Detect which cell encompasses the target text, then output its [X, Y] center coordinate. 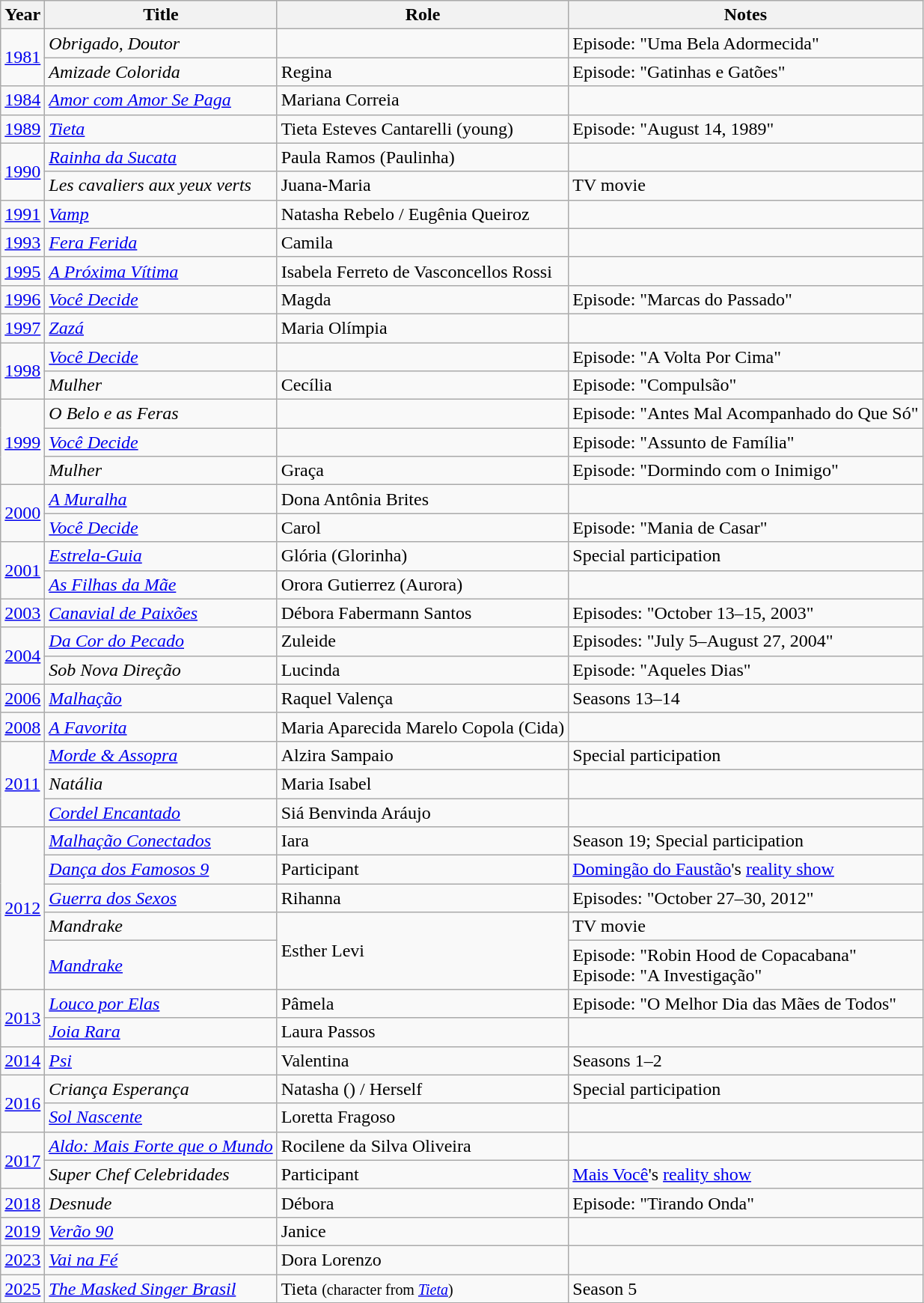
Desnude [161, 1203]
Rainha da Sucata [161, 157]
2001 [22, 570]
Episode: "Assunto de Família" [745, 442]
1993 [22, 242]
Iara [423, 841]
Magda [423, 299]
Episode: "Antes Mal Acompanhado do Que Só" [745, 414]
Sol Nascente [161, 1117]
Rihanna [423, 898]
Camila [423, 242]
Glória (Glorinha) [423, 556]
Episode: "Robin Hood de Copacabana"Episode: "A Investigação" [745, 965]
1998 [22, 371]
1981 [22, 58]
2017 [22, 1160]
Tieta [161, 129]
Role [423, 15]
Fera Ferida [161, 242]
Episode: "Mania de Casar" [745, 528]
Dona Antônia Brites [423, 499]
Tieta Esteves Cantarelli (young) [423, 129]
1996 [22, 299]
Amor com Amor Se Paga [161, 100]
Rocilene da Silva Oliveira [423, 1146]
2016 [22, 1103]
Guerra dos Sexos [161, 898]
2006 [22, 698]
Episodes: "October 13–15, 2003" [745, 613]
Maria Aparecida Marelo Copola (Cida) [423, 727]
Seasons 1–2 [745, 1061]
Paula Ramos (Paulinha) [423, 157]
Vai na Fé [161, 1260]
Malhação [161, 698]
Episode: "Compulsão" [745, 385]
1990 [22, 171]
Canavial de Paixões [161, 613]
Episode: "August 14, 1989" [745, 129]
Regina [423, 72]
Domingão do Faustão's reality show [745, 870]
Super Chef Celebridades [161, 1174]
Vamp [161, 214]
Cecília [423, 385]
1991 [22, 214]
2014 [22, 1061]
Season 19; Special participation [745, 841]
2013 [22, 1018]
2018 [22, 1203]
As Filhas da Mãe [161, 585]
Title [161, 15]
Alzira Sampaio [423, 755]
Zazá [161, 328]
Da Cor do Pecado [161, 641]
Valentina [423, 1061]
2023 [22, 1260]
Episode: "O Melhor Dia das Mães de Todos" [745, 1004]
Episode: "Tirando Onda" [745, 1203]
Morde & Assopra [161, 755]
2000 [22, 513]
2003 [22, 613]
Cordel Encantado [161, 812]
A Muralha [161, 499]
Year [22, 15]
2025 [22, 1288]
1989 [22, 129]
Seasons 13–14 [745, 698]
Verão 90 [161, 1231]
Lucinda [423, 670]
Les cavaliers aux yeux verts [161, 186]
Estrela-Guia [161, 556]
Isabela Ferreto de Vasconcellos Rossi [423, 271]
2012 [22, 909]
Natasha Rebelo / Eugênia Queiroz [423, 214]
1997 [22, 328]
Janice [423, 1231]
1999 [22, 442]
Esther Levi [423, 950]
2004 [22, 656]
Episode: "Aqueles Dias" [745, 670]
2011 [22, 784]
Laura Passos [423, 1032]
A Próxima Vítima [161, 271]
A Favorita [161, 727]
Maria Olímpia [423, 328]
Mariana Correia [423, 100]
Orora Gutierrez (Aurora) [423, 585]
Episode: "Dormindo com o Inimigo" [745, 471]
Dora Lorenzo [423, 1260]
Maria Isabel [423, 784]
Amizade Colorida [161, 72]
1995 [22, 271]
2008 [22, 727]
Tieta (character from Tieta) [423, 1288]
Graça [423, 471]
Natasha () / Herself [423, 1089]
Juana-Maria [423, 186]
Débora [423, 1203]
Dança dos Famosos 9 [161, 870]
Débora Fabermann Santos [423, 613]
Carol [423, 528]
Season 5 [745, 1288]
O Belo e as Feras [161, 414]
Sob Nova Direção [161, 670]
2019 [22, 1231]
Raquel Valença [423, 698]
Episode: "Uma Bela Adormecida" [745, 43]
Notes [745, 15]
Episodes: "October 27–30, 2012" [745, 898]
Malhação Conectados [161, 841]
Episodes: "July 5–August 27, 2004" [745, 641]
Episode: "Marcas do Passado" [745, 299]
Criança Esperança [161, 1089]
Episode: "Gatinhas e Gatões" [745, 72]
1984 [22, 100]
Loretta Fragoso [423, 1117]
Aldo: Mais Forte que o Mundo [161, 1146]
Joia Rara [161, 1032]
The Masked Singer Brasil [161, 1288]
Mais Você's reality show [745, 1174]
Louco por Elas [161, 1004]
Natália [161, 784]
Siá Benvinda Aráujo [423, 812]
Zuleide [423, 641]
Episode: "A Volta Por Cima" [745, 357]
Obrigado, Doutor [161, 43]
Psi [161, 1061]
Pâmela [423, 1004]
